Pinpoint the cell where the given text exists, returning its (x, y) midpoint coordinate. 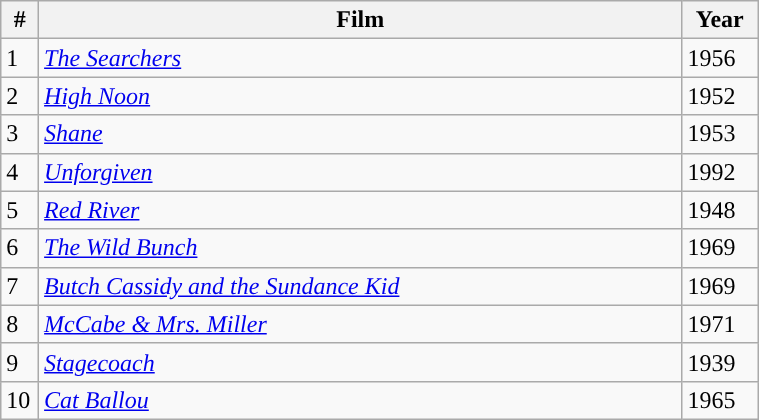
Year (720, 20)
# (20, 20)
Unforgiven (360, 172)
Film (360, 20)
1939 (720, 362)
4 (20, 172)
7 (20, 286)
1971 (720, 324)
1965 (720, 400)
Shane (360, 134)
3 (20, 134)
The Wild Bunch (360, 248)
9 (20, 362)
Cat Ballou (360, 400)
1 (20, 58)
Butch Cassidy and the Sundance Kid (360, 286)
1953 (720, 134)
2 (20, 96)
1952 (720, 96)
1992 (720, 172)
1956 (720, 58)
6 (20, 248)
5 (20, 210)
The Searchers (360, 58)
8 (20, 324)
McCabe & Mrs. Miller (360, 324)
1948 (720, 210)
Stagecoach (360, 362)
10 (20, 400)
High Noon (360, 96)
Red River (360, 210)
